Output the [x, y] coordinate of the center of the cell containing the given text.  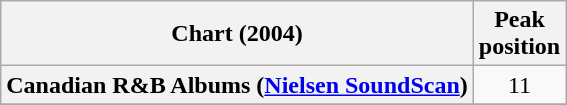
Canadian R&B Albums (Nielsen SoundScan) [238, 85]
Peakposition [519, 34]
11 [519, 85]
Chart (2004) [238, 34]
